Determine the [x, y] coordinate at the center of the cell enclosing the given text.  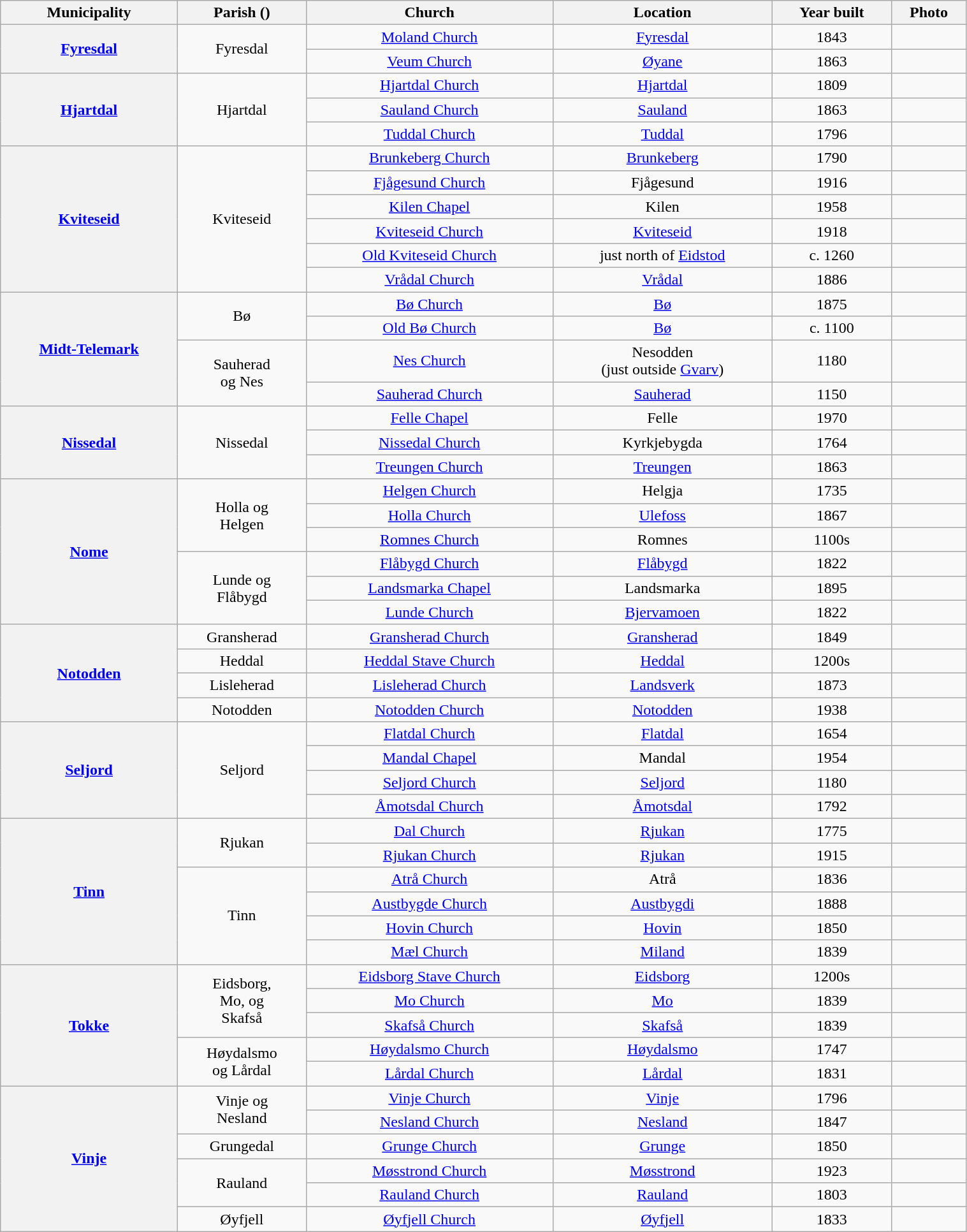
Lunde ogFlåbygd [242, 588]
Romnes Church [430, 539]
Nesland Church [430, 1122]
Rjukan Church [430, 855]
Bø Church [430, 304]
Parish () [242, 13]
1803 [831, 1195]
just north of Eidstod [662, 255]
Mæl Church [430, 952]
1843 [831, 37]
Flåbygd Church [430, 564]
Mo Church [430, 1001]
Flatdal Church [430, 734]
Høydalsmoog Lårdal [242, 1061]
1790 [831, 158]
Kilen [662, 207]
Flatdal [662, 734]
1735 [831, 491]
Brunkeberg Church [430, 158]
Øyfjell Church [430, 1219]
Nome [89, 552]
1100s [831, 539]
Nesland [662, 1122]
Felle Chapel [430, 418]
Old Bø Church [430, 328]
Vrådal Church [430, 279]
Mo [662, 1001]
1849 [831, 636]
Åmotsdal [662, 807]
Lunde Church [430, 612]
Sauheradog Nes [242, 374]
1918 [831, 231]
1847 [831, 1122]
Kyrkjebygda [662, 443]
Felle [662, 418]
1654 [831, 734]
1831 [831, 1073]
Grunge Church [430, 1147]
1873 [831, 685]
Gransherad Church [430, 636]
Sauland Church [430, 110]
Old Kviteseid Church [430, 255]
1809 [831, 85]
1764 [831, 443]
Høydalsmo [662, 1049]
1875 [831, 304]
Lårdal [662, 1073]
Hjartdal Church [430, 85]
Heddal Stave Church [430, 661]
Skafså [662, 1025]
Rauland Church [430, 1195]
Tuddal Church [430, 134]
Lisleherad Church [430, 685]
1970 [831, 418]
Location [662, 13]
Lisleherad [242, 685]
Treungen Church [430, 467]
Øyane [662, 61]
Hovin Church [430, 928]
Eidsborg [662, 976]
Austbygdi [662, 904]
Landsverk [662, 685]
Kviteseid Church [430, 231]
Nissedal Church [430, 443]
Landsmarka Chapel [430, 588]
Austbygde Church [430, 904]
Sauland [662, 110]
Moland Church [430, 37]
1915 [831, 855]
Møsstrond [662, 1171]
1833 [831, 1219]
Midt-Telemark [89, 349]
Photo [929, 13]
1888 [831, 904]
Grungedal [242, 1147]
Dal Church [430, 831]
1916 [831, 182]
1923 [831, 1171]
Ulefoss [662, 515]
Mandal [662, 758]
Nesodden(just outside Gvarv) [662, 361]
Helgja [662, 491]
Sauherad Church [430, 394]
Veum Church [430, 61]
Lårdal Church [430, 1073]
Eidsborg Stave Church [430, 976]
1775 [831, 831]
Atrå Church [430, 879]
Brunkeberg [662, 158]
Hovin [662, 928]
Åmotsdal Church [430, 807]
Treungen [662, 467]
Vrådal [662, 279]
1954 [831, 758]
Skafså Church [430, 1025]
Romnes [662, 539]
Helgen Church [430, 491]
1747 [831, 1049]
1792 [831, 807]
1938 [831, 710]
Nes Church [430, 361]
Seljord Church [430, 782]
Møsstrond Church [430, 1171]
Municipality [89, 13]
Tuddal [662, 134]
1895 [831, 588]
Fjågesund Church [430, 182]
1958 [831, 207]
Miland [662, 952]
Church [430, 13]
Year built [831, 13]
1886 [831, 279]
Holla Church [430, 515]
Flåbygd [662, 564]
Fjågesund [662, 182]
1836 [831, 879]
Atrå [662, 879]
Høydalsmo Church [430, 1049]
Landsmarka [662, 588]
Bjervamoen [662, 612]
Notodden Church [430, 710]
c. 1100 [831, 328]
1867 [831, 515]
Holla ogHelgen [242, 515]
Tokke [89, 1025]
c. 1260 [831, 255]
Mandal Chapel [430, 758]
Kilen Chapel [430, 207]
Vinje ogNesland [242, 1110]
Grunge [662, 1147]
1150 [831, 394]
Sauherad [662, 394]
Eidsborg,Mo, ogSkafså [242, 1001]
Vinje Church [430, 1097]
